Locate the cell with the specified text and output its (X, Y) center coordinate. 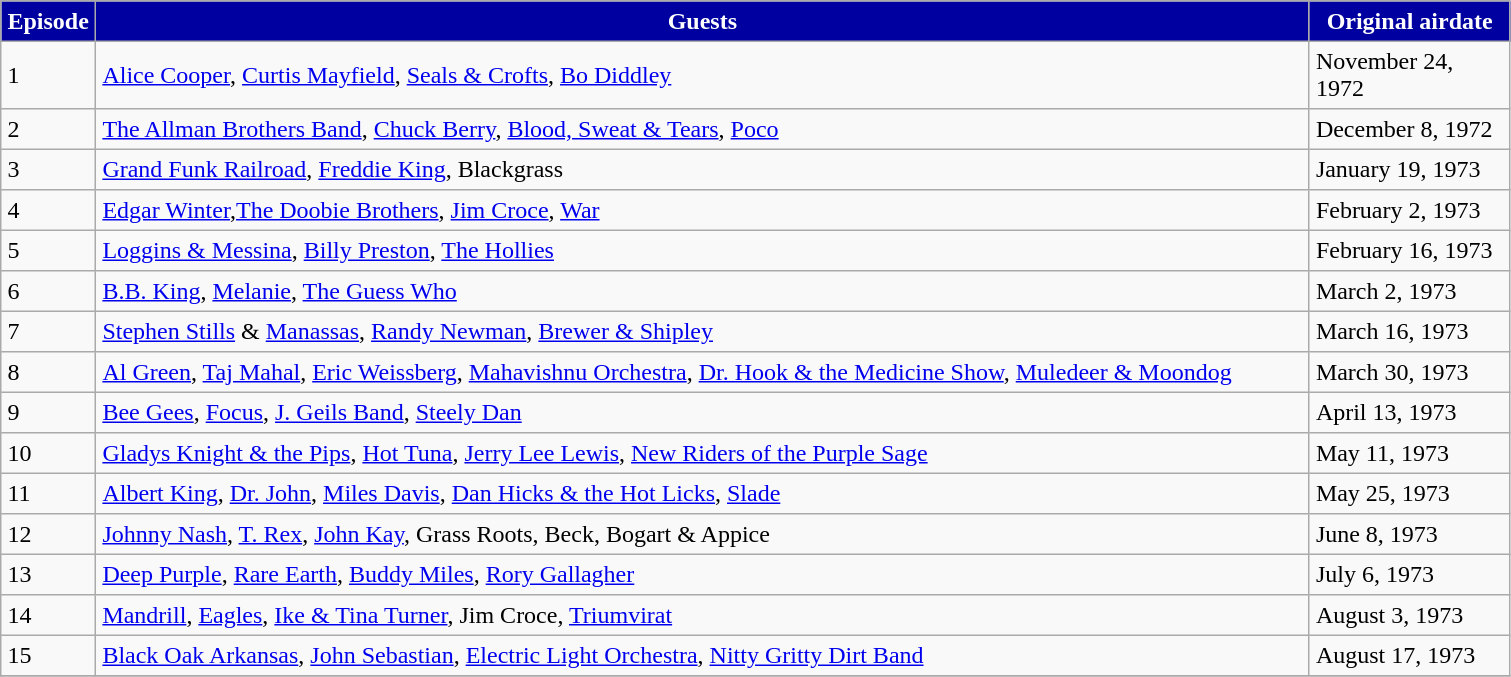
4 (48, 210)
Alice Cooper, Curtis Mayfield, Seals & Crofts, Bo Diddley (703, 75)
5 (48, 250)
Mandrill, Eagles, Ike & Tina Turner, Jim Croce, Triumvirat (703, 615)
February 16, 1973 (1410, 250)
May 25, 1973 (1410, 493)
May 11, 1973 (1410, 453)
Guests (703, 21)
March 2, 1973 (1410, 291)
The Allman Brothers Band, Chuck Berry, Blood, Sweat & Tears, Poco (703, 129)
11 (48, 493)
14 (48, 615)
7 (48, 331)
Deep Purple, Rare Earth, Buddy Miles, Rory Gallagher (703, 574)
12 (48, 534)
10 (48, 453)
December 8, 1972 (1410, 129)
6 (48, 291)
June 8, 1973 (1410, 534)
Albert King, Dr. John, Miles Davis, Dan Hicks & the Hot Licks, Slade (703, 493)
April 13, 1973 (1410, 412)
Stephen Stills & Manassas, Randy Newman, Brewer & Shipley (703, 331)
Original airdate (1410, 21)
3 (48, 169)
August 17, 1973 (1410, 655)
15 (48, 655)
8 (48, 372)
2 (48, 129)
B.B. King, Melanie, The Guess Who (703, 291)
13 (48, 574)
March 30, 1973 (1410, 372)
August 3, 1973 (1410, 615)
March 16, 1973 (1410, 331)
9 (48, 412)
Grand Funk Railroad, Freddie King, Blackgrass (703, 169)
February 2, 1973 (1410, 210)
1 (48, 75)
Episode (48, 21)
November 24, 1972 (1410, 75)
July 6, 1973 (1410, 574)
Black Oak Arkansas, John Sebastian, Electric Light Orchestra, Nitty Gritty Dirt Band (703, 655)
Edgar Winter,The Doobie Brothers, Jim Croce, War (703, 210)
January 19, 1973 (1410, 169)
Johnny Nash, T. Rex, John Kay, Grass Roots, Beck, Bogart & Appice (703, 534)
Al Green, Taj Mahal, Eric Weissberg, Mahavishnu Orchestra, Dr. Hook & the Medicine Show, Muledeer & Moondog (703, 372)
Loggins & Messina, Billy Preston, The Hollies (703, 250)
Gladys Knight & the Pips, Hot Tuna, Jerry Lee Lewis, New Riders of the Purple Sage (703, 453)
Bee Gees, Focus, J. Geils Band, Steely Dan (703, 412)
